Return the (x, y) coordinate for the center point of the cell that contains the specified text.  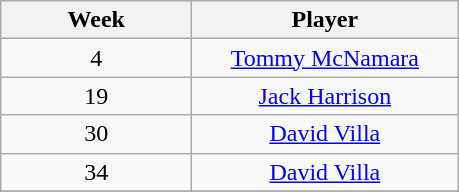
Player (325, 20)
34 (96, 172)
Jack Harrison (325, 96)
19 (96, 96)
4 (96, 58)
Week (96, 20)
30 (96, 134)
Tommy McNamara (325, 58)
